Identify which cell holds the provided text, then report its [X, Y] central coordinate. 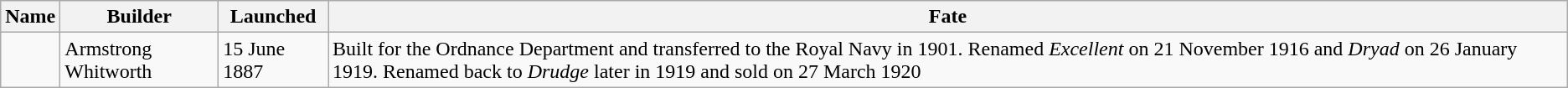
Armstrong Whitworth [139, 60]
Fate [948, 17]
15 June 1887 [273, 60]
Name [30, 17]
Launched [273, 17]
Builder [139, 17]
